Identify which cell holds the provided text, then report its (X, Y) central coordinate. 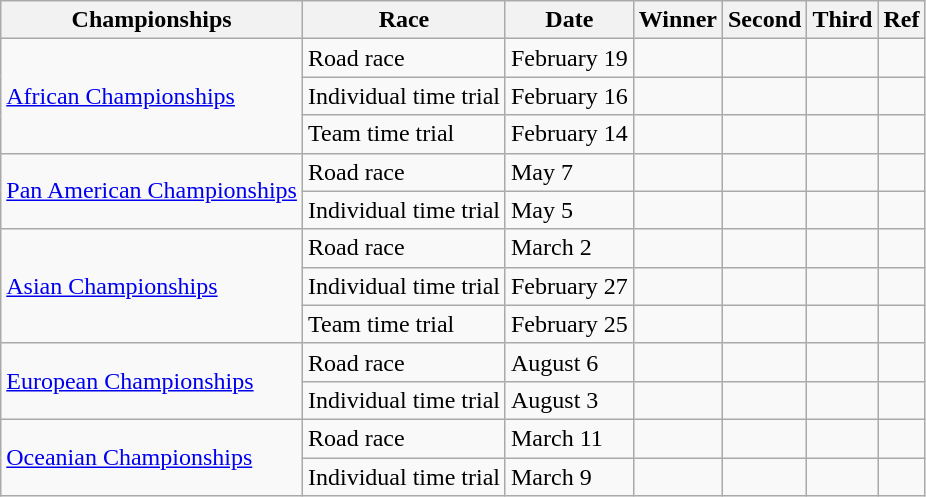
March 11 (569, 438)
August 6 (569, 362)
African Championships (152, 96)
February 16 (569, 96)
Date (569, 20)
February 27 (569, 286)
Asian Championships (152, 286)
February 19 (569, 58)
Oceanian Championships (152, 457)
Winner (678, 20)
Championships (152, 20)
March 9 (569, 477)
Third (842, 20)
Ref (902, 20)
Second (764, 20)
May 7 (569, 172)
European Championships (152, 381)
March 2 (569, 248)
February 25 (569, 324)
Race (404, 20)
August 3 (569, 400)
May 5 (569, 210)
February 14 (569, 134)
Pan American Championships (152, 191)
